From the cell containing the given text, extract its center point as (x, y) coordinate. 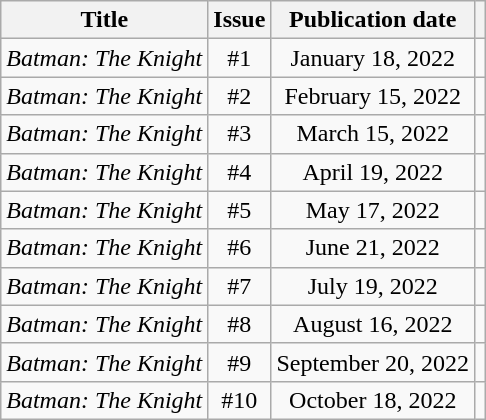
#5 (240, 210)
July 19, 2022 (373, 286)
#2 (240, 96)
Publication date (373, 20)
May 17, 2022 (373, 210)
#10 (240, 400)
April 19, 2022 (373, 172)
#1 (240, 58)
August 16, 2022 (373, 324)
February 15, 2022 (373, 96)
#6 (240, 248)
#7 (240, 286)
March 15, 2022 (373, 134)
September 20, 2022 (373, 362)
Title (104, 20)
#4 (240, 172)
#8 (240, 324)
#3 (240, 134)
October 18, 2022 (373, 400)
January 18, 2022 (373, 58)
June 21, 2022 (373, 248)
Issue (240, 20)
#9 (240, 362)
